Search for the cell housing the specified text and yield its [x, y] center coordinate. 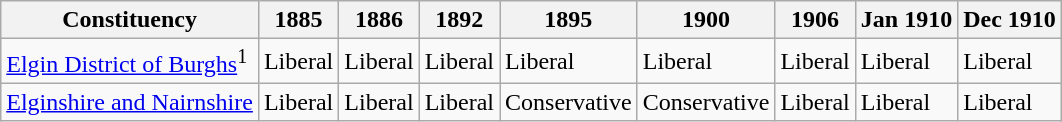
Constituency [130, 20]
Elgin District of Burghs1 [130, 62]
1886 [379, 20]
Jan 1910 [906, 20]
1885 [298, 20]
1900 [706, 20]
Dec 1910 [1010, 20]
1895 [569, 20]
Elginshire and Nairnshire [130, 102]
1892 [459, 20]
1906 [815, 20]
